Pinpoint the cell where the given text exists, returning its [x, y] midpoint coordinate. 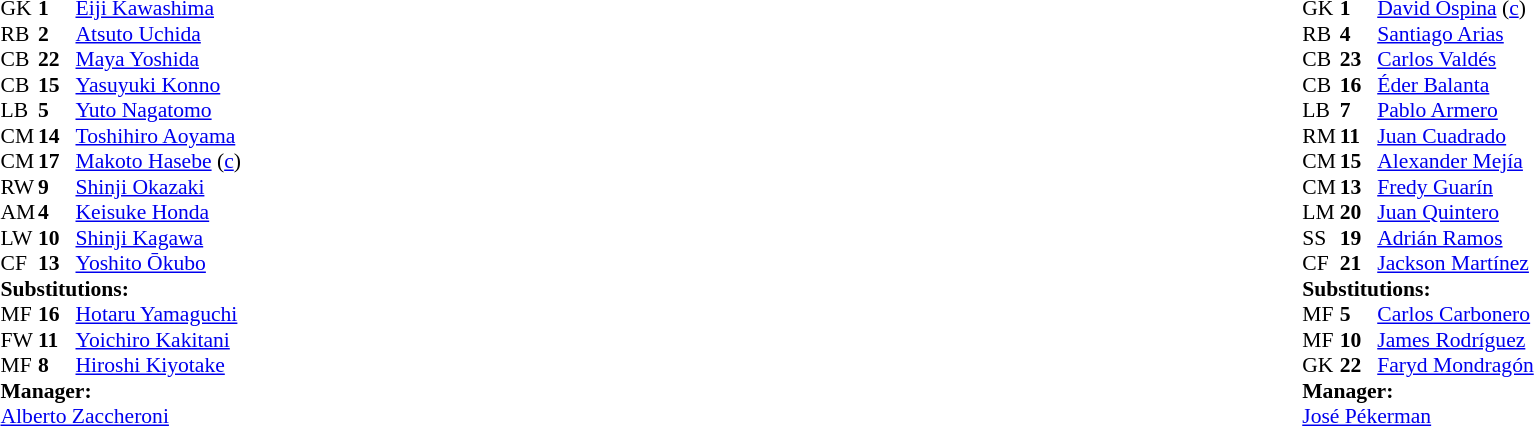
RW [19, 187]
LM [1321, 213]
Alexander Mejía [1455, 161]
Toshihiro Aoyama [158, 136]
Maya Yoshida [158, 59]
Keisuke Honda [158, 213]
14 [57, 136]
GK [1321, 365]
Carlos Carbonero [1455, 315]
8 [57, 365]
17 [57, 161]
19 [1359, 238]
Yasuyuki Konno [158, 85]
Yoichiro Kakitani [158, 340]
Atsuto Uchida [158, 34]
21 [1359, 263]
7 [1359, 111]
Jackson Martínez [1455, 263]
SS [1321, 238]
James Rodríguez [1455, 340]
Juan Cuadrado [1455, 136]
23 [1359, 59]
Pablo Armero [1455, 111]
AM [19, 213]
Juan Quintero [1455, 213]
Carlos Valdés [1455, 59]
2 [57, 34]
Shinji Kagawa [158, 238]
Faryd Mondragón [1455, 365]
Makoto Hasebe (c) [158, 161]
Hotaru Yamaguchi [158, 315]
9 [57, 187]
Yoshito Ōkubo [158, 263]
LW [19, 238]
20 [1359, 213]
Santiago Arias [1455, 34]
Hiroshi Kiyotake [158, 365]
Fredy Guarín [1455, 187]
RM [1321, 136]
Shinji Okazaki [158, 187]
Adrián Ramos [1455, 238]
FW [19, 340]
Yuto Nagatomo [158, 111]
Éder Balanta [1455, 85]
